Find where the given text appears and provide that cell's center as (x, y) coordinate. 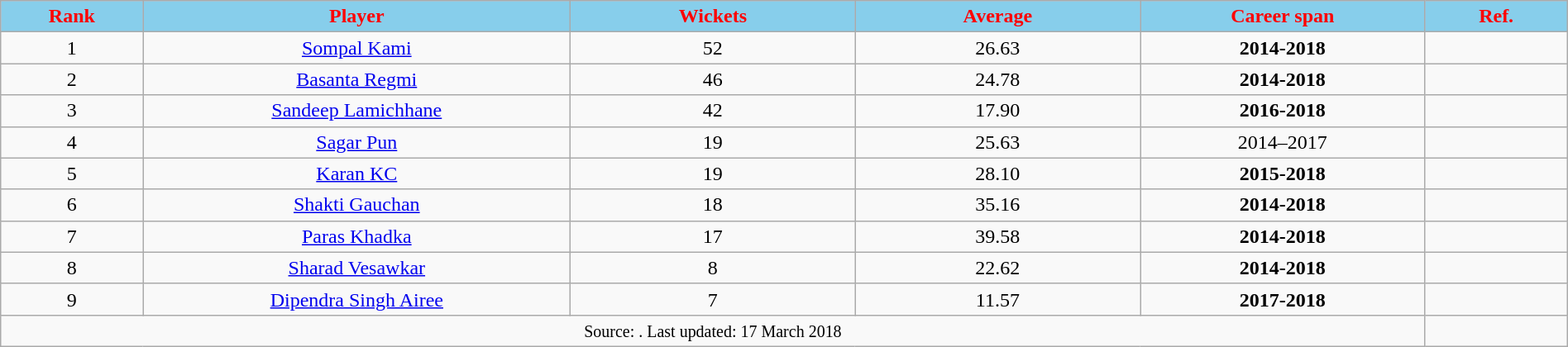
6 (72, 205)
22.62 (997, 268)
25.63 (997, 142)
Career span (1283, 17)
Source: . Last updated: 17 March 2018 (713, 330)
Sharad Vesawkar (357, 268)
Karan KC (357, 173)
2016-2018 (1283, 111)
Wickets (713, 17)
24.78 (997, 79)
Ref. (1496, 17)
2017-2018 (1283, 299)
26.63 (997, 48)
11.57 (997, 299)
28.10 (997, 173)
Sandeep Lamichhane (357, 111)
35.16 (997, 205)
46 (713, 79)
5 (72, 173)
Paras Khadka (357, 236)
42 (713, 111)
Shakti Gauchan (357, 205)
Average (997, 17)
3 (72, 111)
39.58 (997, 236)
17.90 (997, 111)
Sompal Kami (357, 48)
17 (713, 236)
2015-2018 (1283, 173)
Basanta Regmi (357, 79)
4 (72, 142)
Player (357, 17)
2 (72, 79)
18 (713, 205)
Dipendra Singh Airee (357, 299)
9 (72, 299)
1 (72, 48)
52 (713, 48)
Sagar Pun (357, 142)
Rank (72, 17)
2014–2017 (1283, 142)
